Determine the (x, y) coordinate at the center of the cell enclosing the given text.  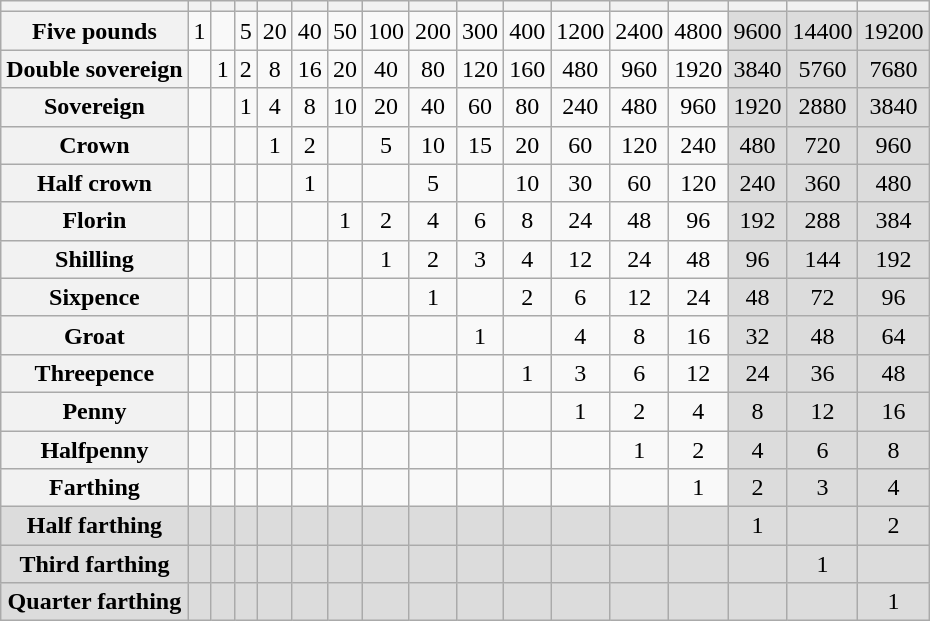
100 (386, 31)
2400 (640, 31)
7680 (894, 69)
9600 (758, 31)
160 (528, 69)
Sovereign (94, 107)
5760 (822, 69)
384 (894, 221)
Sixpence (94, 297)
32 (758, 335)
64 (894, 335)
14400 (822, 31)
Groat (94, 335)
Halfpenny (94, 449)
36 (822, 373)
30 (580, 183)
Threepence (94, 373)
Penny (94, 411)
400 (528, 31)
Double sovereign (94, 69)
Crown (94, 145)
Shilling (94, 259)
Florin (94, 221)
19200 (894, 31)
Third farthing (94, 564)
50 (344, 31)
4800 (698, 31)
Quarter farthing (94, 602)
360 (822, 183)
144 (822, 259)
Farthing (94, 488)
200 (432, 31)
1200 (580, 31)
288 (822, 221)
Five pounds (94, 31)
720 (822, 145)
Half farthing (94, 526)
72 (822, 297)
15 (480, 145)
300 (480, 31)
2880 (822, 107)
Half crown (94, 183)
